Return (X, Y) of the center of cell containing provided text 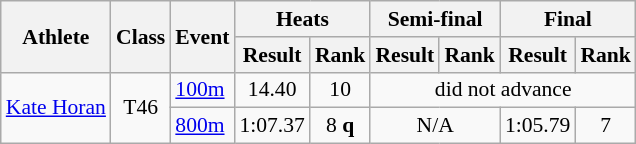
8 q (340, 126)
T46 (140, 108)
Event (202, 36)
Final (568, 19)
800m (202, 126)
100m (202, 90)
did not advance (502, 90)
1:05.79 (538, 126)
Kate Horan (56, 108)
7 (606, 126)
Heats (302, 19)
Class (140, 36)
N/A (434, 126)
Semi-final (434, 19)
14.40 (272, 90)
Athlete (56, 36)
10 (340, 90)
1:07.37 (272, 126)
